Determine the [X, Y] coordinate at the center of the cell enclosing the given text.  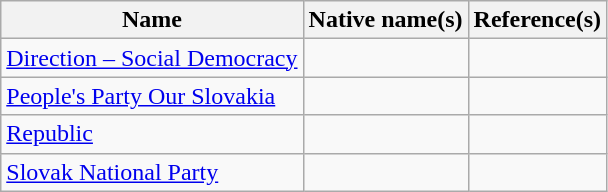
Direction – Social Democracy [152, 58]
Name [152, 20]
Republic [152, 134]
Native name(s) [386, 20]
Reference(s) [538, 20]
People's Party Our Slovakia [152, 96]
Slovak National Party [152, 172]
